Provide the [x, y] coordinate of the cell's center where the given text is located.  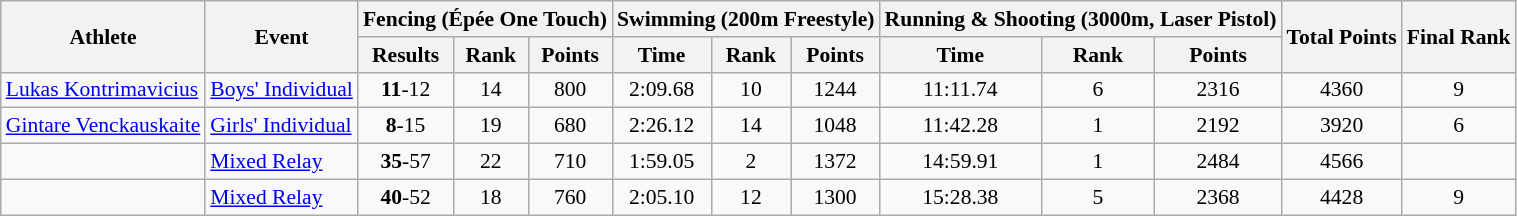
12 [750, 197]
4360 [1341, 90]
710 [570, 162]
22 [490, 162]
3920 [1341, 126]
4566 [1341, 162]
1:59.05 [662, 162]
1244 [836, 90]
35-57 [406, 162]
Running & Shooting (3000m, Laser Pistol) [1081, 19]
2192 [1218, 126]
1300 [836, 197]
Boys' Individual [282, 90]
2484 [1218, 162]
11:42.28 [961, 126]
10 [750, 90]
Event [282, 36]
19 [490, 126]
Fencing (Épée One Touch) [485, 19]
5 [1098, 197]
40-52 [406, 197]
1048 [836, 126]
8-15 [406, 126]
11:11.74 [961, 90]
680 [570, 126]
18 [490, 197]
Results [406, 55]
760 [570, 197]
2 [750, 162]
2316 [1218, 90]
4428 [1341, 197]
2368 [1218, 197]
2:09.68 [662, 90]
Athlete [104, 36]
15:28.38 [961, 197]
11-12 [406, 90]
Girls' Individual [282, 126]
Final Rank [1459, 36]
800 [570, 90]
1372 [836, 162]
Total Points [1341, 36]
Swimming (200m Freestyle) [746, 19]
Gintare Venckauskaite [104, 126]
Lukas Kontrimavicius [104, 90]
2:05.10 [662, 197]
14:59.91 [961, 162]
2:26.12 [662, 126]
